Scan for the cell matching the given text and deliver its (X, Y) coordinate at center. 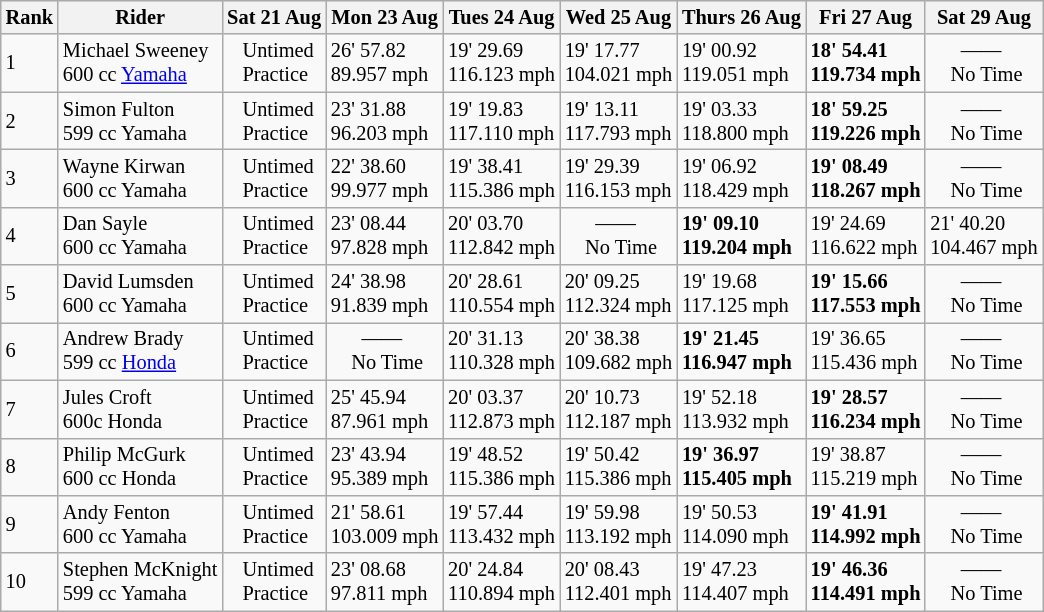
19' 29.69 116.123 mph (502, 63)
19' 52.18 113.932 mph (742, 409)
Tues 24 Aug (502, 17)
23' 31.88 96.203 mph (384, 121)
19' 38.41 115.386 mph (502, 178)
Simon Fulton 599 cc Yamaha (140, 121)
6 (30, 351)
8 (30, 467)
19' 00.92 119.051 mph (742, 63)
19' 09.10 119.204 mph (742, 236)
23' 08.44 97.828 mph (384, 236)
19' 47.23 114.407 mph (742, 582)
24' 38.98 91.839 mph (384, 294)
19' 17.77 104.021 mph (618, 63)
Michael Sweeney 600 cc Yamaha (140, 63)
1 (30, 63)
21' 58.61 103.009 mph (384, 524)
Sat 29 Aug (984, 17)
19' 15.66 117.553 mph (866, 294)
19' 48.52 115.386 mph (502, 467)
20' 31.13 110.328 mph (502, 351)
18' 54.41 119.734 mph (866, 63)
David Lumsden 600 cc Yamaha (140, 294)
5 (30, 294)
25' 45.94 87.961 mph (384, 409)
20' 38.38 109.682 mph (618, 351)
19' 21.45 116.947 mph (742, 351)
19' 08.49 118.267 mph (866, 178)
19' 38.87 115.219 mph (866, 467)
20' 08.43 112.401 mph (618, 582)
7 (30, 409)
23' 08.68 97.811 mph (384, 582)
Mon 23 Aug (384, 17)
Rank (30, 17)
19' 59.98 113.192 mph (618, 524)
20' 28.61 110.554 mph (502, 294)
26' 57.82 89.957 mph (384, 63)
19' 24.69 116.622 mph (866, 236)
19' 06.92 118.429 mph (742, 178)
19' 50.42 115.386 mph (618, 467)
20' 24.84 110.894 mph (502, 582)
Andrew Brady 599 cc Honda (140, 351)
4 (30, 236)
19' 13.11 117.793 mph (618, 121)
19' 19.83 117.110 mph (502, 121)
19' 29.39 116.153 mph (618, 178)
18' 59.25 119.226 mph (866, 121)
19' 46.36 114.491 mph (866, 582)
Dan Sayle 600 cc Yamaha (140, 236)
10 (30, 582)
Thurs 26 Aug (742, 17)
21' 40.20 104.467 mph (984, 236)
2 (30, 121)
19' 50.53 114.090 mph (742, 524)
Stephen McKnight 599 cc Yamaha (140, 582)
9 (30, 524)
Wed 25 Aug (618, 17)
20' 03.70 112.842 mph (502, 236)
3 (30, 178)
22' 38.60 99.977 mph (384, 178)
19' 57.44 113.432 mph (502, 524)
Philip McGurk 600 cc Honda (140, 467)
Andy Fenton 600 cc Yamaha (140, 524)
Rider (140, 17)
19' 03.33 118.800 mph (742, 121)
Wayne Kirwan 600 cc Yamaha (140, 178)
19' 19.68 117.125 mph (742, 294)
19' 28.57 116.234 mph (866, 409)
Fri 27 Aug (866, 17)
20' 10.73 112.187 mph (618, 409)
20' 09.25 112.324 mph (618, 294)
23' 43.94 95.389 mph (384, 467)
19' 41.91 114.992 mph (866, 524)
19' 36.97 115.405 mph (742, 467)
Jules Croft 600c Honda (140, 409)
Sat 21 Aug (274, 17)
19' 36.65 115.436 mph (866, 351)
20' 03.37 112.873 mph (502, 409)
